Detect which cell encompasses the target text, then output its (X, Y) center coordinate. 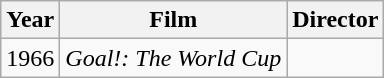
Film (174, 20)
Year (30, 20)
Director (336, 20)
1966 (30, 58)
Goal!: The World Cup (174, 58)
